Locate the cell with the specified text and output its [X, Y] center coordinate. 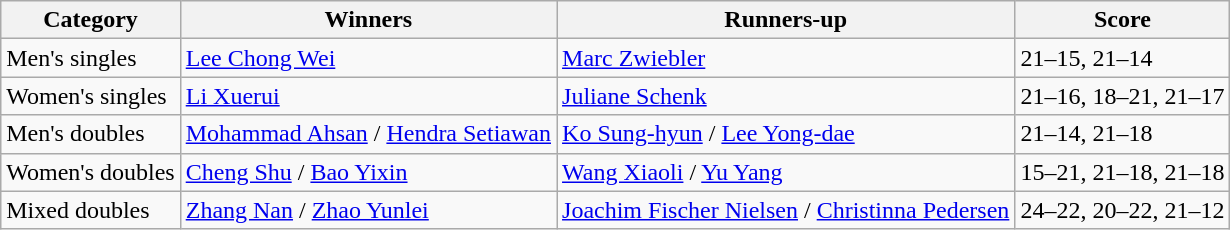
Category [90, 20]
21–14, 21–18 [1122, 134]
Zhang Nan / Zhao Yunlei [368, 210]
Score [1122, 20]
21–16, 18–21, 21–17 [1122, 96]
Winners [368, 20]
21–15, 21–14 [1122, 58]
24–22, 20–22, 21–12 [1122, 210]
Juliane Schenk [786, 96]
Women's singles [90, 96]
Joachim Fischer Nielsen / Christinna Pedersen [786, 210]
Mixed doubles [90, 210]
Mohammad Ahsan / Hendra Setiawan [368, 134]
Li Xuerui [368, 96]
Women's doubles [90, 172]
Wang Xiaoli / Yu Yang [786, 172]
Men's doubles [90, 134]
Marc Zwiebler [786, 58]
Runners-up [786, 20]
15–21, 21–18, 21–18 [1122, 172]
Ko Sung-hyun / Lee Yong-dae [786, 134]
Cheng Shu / Bao Yixin [368, 172]
Lee Chong Wei [368, 58]
Men's singles [90, 58]
